Return the [x, y] coordinate for the center point of the cell that contains the specified text.  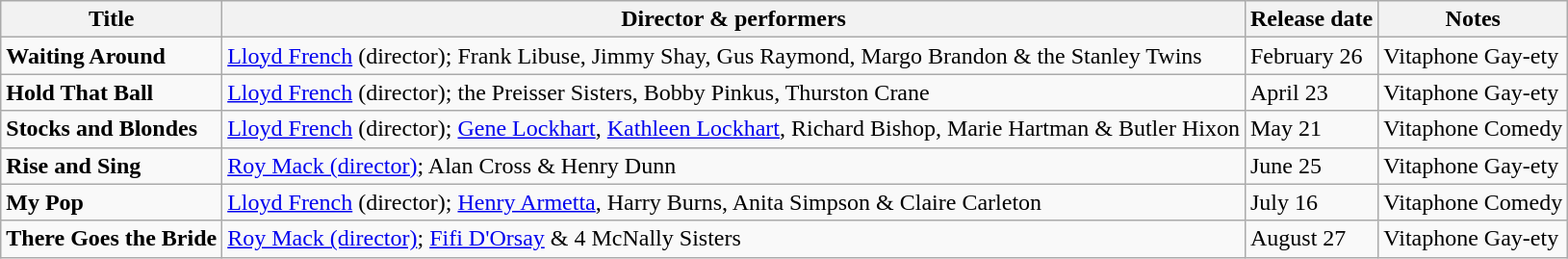
Director & performers [733, 19]
Lloyd French (director); Frank Libuse, Jimmy Shay, Gus Raymond, Margo Brandon & the Stanley Twins [733, 56]
Stocks and Blondes [112, 129]
Lloyd French (director); Henry Armetta, Harry Burns, Anita Simpson & Claire Carleton [733, 202]
My Pop [112, 202]
Release date [1311, 19]
July 16 [1311, 202]
May 21 [1311, 129]
There Goes the Bride [112, 239]
Waiting Around [112, 56]
February 26 [1311, 56]
Roy Mack (director); Alan Cross & Henry Dunn [733, 166]
August 27 [1311, 239]
Hold That Ball [112, 92]
Rise and Sing [112, 166]
April 23 [1311, 92]
June 25 [1311, 166]
Notes [1473, 19]
Title [112, 19]
Lloyd French (director); the Preisser Sisters, Bobby Pinkus, Thurston Crane [733, 92]
Lloyd French (director); Gene Lockhart, Kathleen Lockhart, Richard Bishop, Marie Hartman & Butler Hixon [733, 129]
Roy Mack (director); Fifi D'Orsay & 4 McNally Sisters [733, 239]
